Identify which cell holds the provided text, then report its [X, Y] central coordinate. 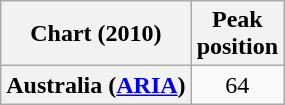
Peakposition [237, 34]
Australia (ARIA) [96, 85]
Chart (2010) [96, 34]
64 [237, 85]
